Detect which cell encompasses the target text, then output its (X, Y) center coordinate. 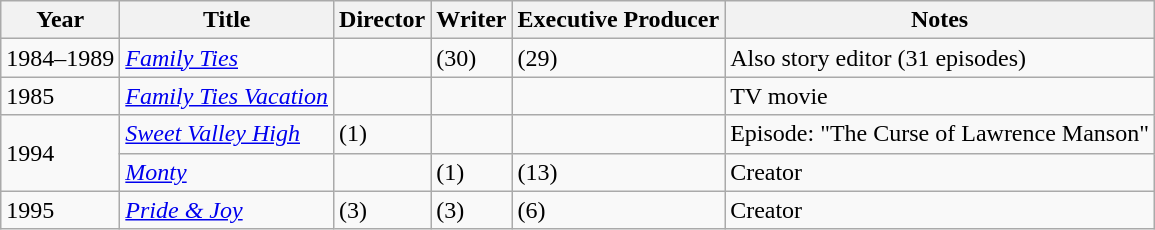
Notes (940, 20)
Sweet Valley High (227, 134)
Episode: "The Curse of Lawrence Manson" (940, 134)
Writer (472, 20)
1994 (60, 153)
(29) (618, 58)
Director (382, 20)
Family Ties (227, 58)
Title (227, 20)
Executive Producer (618, 20)
Pride & Joy (227, 210)
(6) (618, 210)
1995 (60, 210)
TV movie (940, 96)
1985 (60, 96)
(30) (472, 58)
Monty (227, 172)
Also story editor (31 episodes) (940, 58)
(13) (618, 172)
Family Ties Vacation (227, 96)
Year (60, 20)
1984–1989 (60, 58)
